Pinpoint the cell where the given text exists, returning its (X, Y) midpoint coordinate. 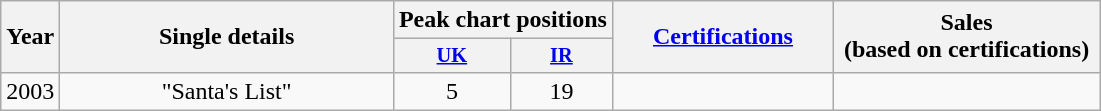
Year (30, 37)
IR (561, 56)
Certifications (722, 37)
5 (452, 91)
UK (452, 56)
"Santa's List" (227, 91)
2003 (30, 91)
Sales (based on certifications) (967, 37)
19 (561, 91)
Peak chart positions (502, 20)
Single details (227, 37)
